Capture the cell that displays the provided text and extract its (X, Y) central coordinate. 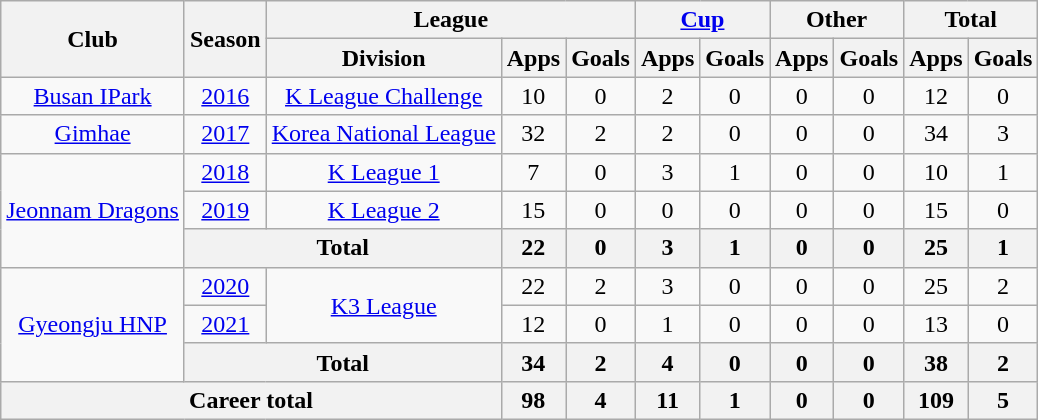
Gimhae (93, 134)
2018 (225, 172)
11 (667, 400)
109 (936, 400)
Cup (702, 20)
Jeonnam Dragons (93, 210)
2020 (225, 286)
Career total (251, 400)
13 (936, 324)
Korea National League (384, 134)
League (450, 20)
Busan IPark (93, 96)
5 (1003, 400)
Other (837, 20)
2019 (225, 210)
98 (533, 400)
K3 League (384, 305)
Season (225, 39)
7 (533, 172)
Division (384, 58)
K League 1 (384, 172)
38 (936, 362)
2021 (225, 324)
2016 (225, 96)
Club (93, 39)
32 (533, 134)
K League 2 (384, 210)
2017 (225, 134)
K League Challenge (384, 96)
Gyeongju HNP (93, 324)
